Output the (x, y) coordinate of the center of the cell containing the given text.  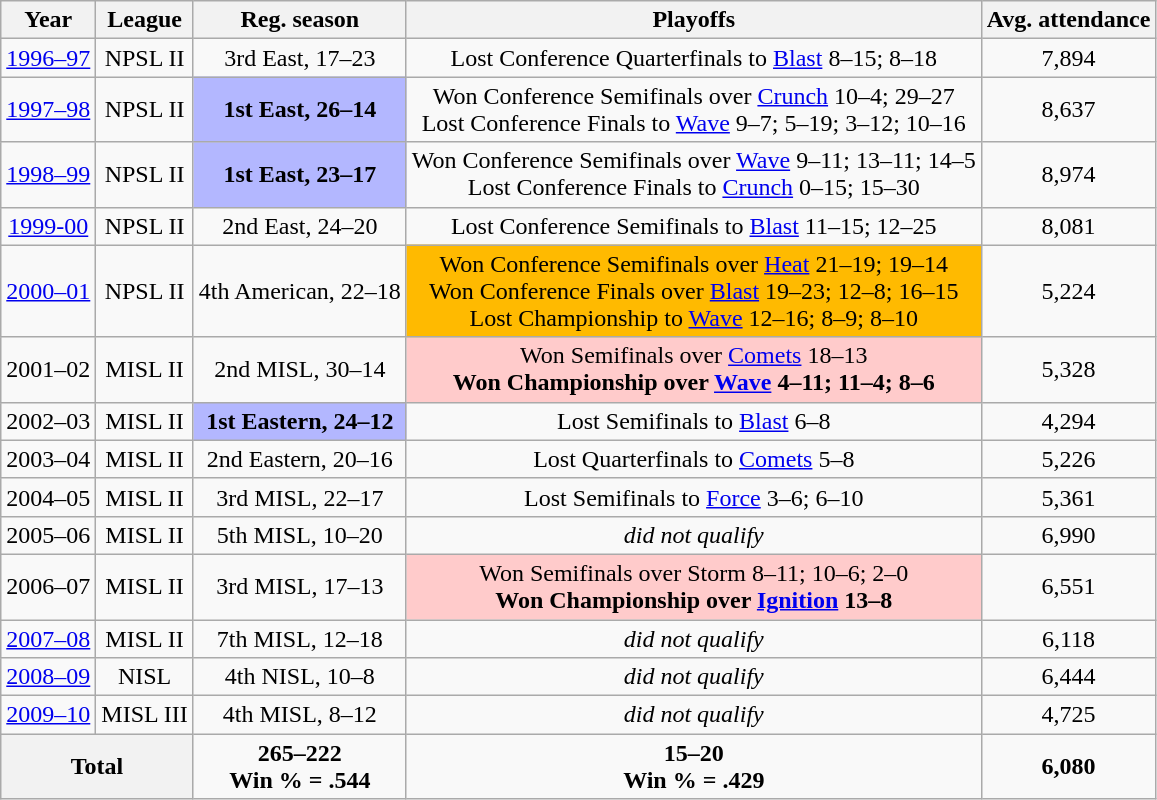
2006–07 (48, 586)
Won Conference Semifinals over Heat 21–19; 19–14 Won Conference Finals over Blast 19–23; 12–8; 16–15 Lost Championship to Wave 12–16; 8–9; 8–10 (694, 291)
Reg. season (300, 20)
5th MISL, 10–20 (300, 535)
3rd MISL, 22–17 (300, 497)
4,294 (1068, 421)
Won Semifinals over Comets 18–13 Won Championship over Wave 4–11; 11–4; 8–6 (694, 370)
7th MISL, 12–18 (300, 639)
4th American, 22–18 (300, 291)
8,637 (1068, 110)
1997–98 (48, 110)
3rd MISL, 17–13 (300, 586)
2001–02 (48, 370)
Won Conference Semifinals over Crunch 10–4; 29–27 Lost Conference Finals to Wave 9–7; 5–19; 3–12; 10–16 (694, 110)
2003–04 (48, 459)
4,725 (1068, 715)
Year (48, 20)
1st East, 26–14 (300, 110)
6,080 (1068, 766)
1996–97 (48, 58)
6,990 (1068, 535)
2nd MISL, 30–14 (300, 370)
2008–09 (48, 677)
NISL (145, 677)
5,226 (1068, 459)
5,361 (1068, 497)
Won Semifinals over Storm 8–11; 10–6; 2–0 Won Championship over Ignition 13–8 (694, 586)
League (145, 20)
5,328 (1068, 370)
2007–08 (48, 639)
Lost Conference Quarterfinals to Blast 8–15; 8–18 (694, 58)
2004–05 (48, 497)
4th MISL, 8–12 (300, 715)
7,894 (1068, 58)
2nd Eastern, 20–16 (300, 459)
2005–06 (48, 535)
8,081 (1068, 226)
Lost Semifinals to Blast 6–8 (694, 421)
2002–03 (48, 421)
3rd East, 17–23 (300, 58)
1st East, 23–17 (300, 174)
Playoffs (694, 20)
2009–10 (48, 715)
MISL III (145, 715)
Won Conference Semifinals over Wave 9–11; 13–11; 14–5 Lost Conference Finals to Crunch 0–15; 15–30 (694, 174)
2000–01 (48, 291)
Avg. attendance (1068, 20)
4th NISL, 10–8 (300, 677)
15–20 Win % = .429 (694, 766)
1st Eastern, 24–12 (300, 421)
6,118 (1068, 639)
6,551 (1068, 586)
2nd East, 24–20 (300, 226)
265–222Win % = .544 (300, 766)
5,224 (1068, 291)
Lost Semifinals to Force 3–6; 6–10 (694, 497)
Lost Quarterfinals to Comets 5–8 (694, 459)
Lost Conference Semifinals to Blast 11–15; 12–25 (694, 226)
Total (98, 766)
1998–99 (48, 174)
6,444 (1068, 677)
1999-00 (48, 226)
8,974 (1068, 174)
